Pinpoint the cell where the given text exists, returning its [x, y] midpoint coordinate. 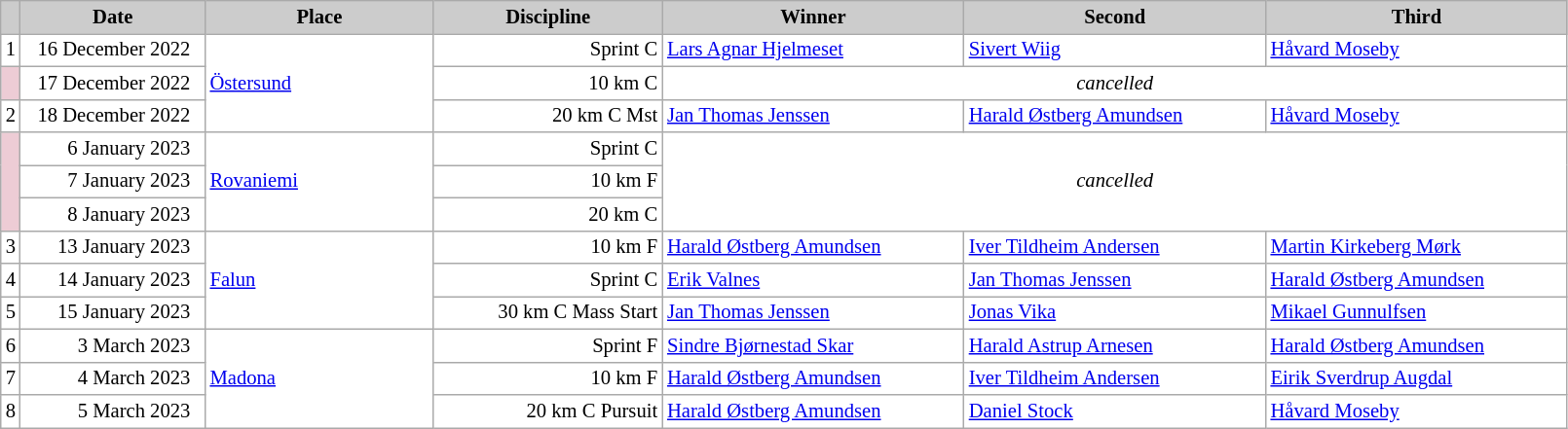
3 [11, 247]
Lars Agnar Hjelmeset [813, 50]
Discipline [547, 17]
20 km C [547, 214]
17 December 2022 [113, 83]
10 km C [547, 83]
15 January 2023 [113, 312]
30 km C Mass Start [547, 312]
Harald Astrup Arnesen [1115, 345]
7 January 2023 [113, 181]
Winner [813, 17]
8 January 2023 [113, 214]
20 km C Mst [547, 116]
18 December 2022 [113, 116]
13 January 2023 [113, 247]
Sprint F [547, 345]
Eirik Sverdrup Augdal [1417, 378]
6 [11, 345]
Daniel Stock [1115, 411]
Second [1115, 17]
7 [11, 378]
Place [319, 17]
Madona [319, 377]
5 [11, 312]
16 December 2022 [113, 50]
Third [1417, 17]
Sivert Wiig [1115, 50]
Östersund [319, 82]
8 [11, 411]
3 March 2023 [113, 345]
Martin Kirkeberg Mørk [1417, 247]
Erik Valnes [813, 279]
Rovaniemi [319, 181]
Falun [319, 280]
4 March 2023 [113, 378]
Sindre Bjørnestad Skar [813, 345]
2 [11, 116]
Date [113, 17]
5 March 2023 [113, 411]
Mikael Gunnulfsen [1417, 312]
20 km C Pursuit [547, 411]
14 January 2023 [113, 279]
6 January 2023 [113, 149]
4 [11, 279]
1 [11, 50]
Jonas Vika [1115, 312]
